Provide the (x, y) coordinate of the cell's center where the given text is located.  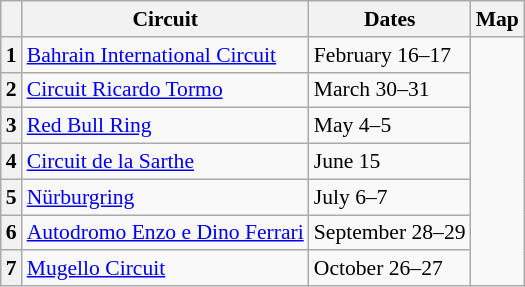
Circuit de la Sarthe (166, 162)
Map (498, 19)
3 (12, 126)
September 28–29 (390, 233)
Mugello Circuit (166, 269)
2 (12, 90)
Dates (390, 19)
6 (12, 233)
March 30–31 (390, 90)
Autodromo Enzo e Dino Ferrari (166, 233)
Nürburgring (166, 197)
June 15 (390, 162)
1 (12, 55)
7 (12, 269)
May 4–5 (390, 126)
4 (12, 162)
Red Bull Ring (166, 126)
July 6–7 (390, 197)
5 (12, 197)
Circuit Ricardo Tormo (166, 90)
February 16–17 (390, 55)
Circuit (166, 19)
October 26–27 (390, 269)
Bahrain International Circuit (166, 55)
